Return the [X, Y] coordinate for the center point of the cell that contains the specified text.  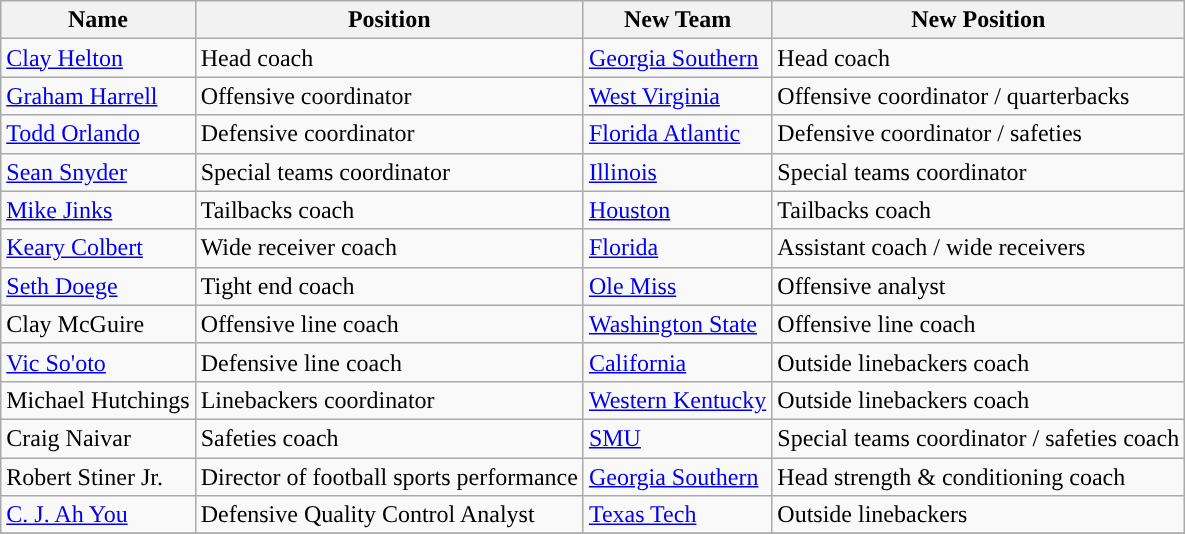
Offensive analyst [978, 286]
Washington State [677, 324]
Clay Helton [98, 58]
Offensive coordinator [389, 96]
Mike Jinks [98, 210]
Safeties coach [389, 438]
Defensive line coach [389, 362]
West Virginia [677, 96]
Keary Colbert [98, 248]
Ole Miss [677, 286]
Florida [677, 248]
Graham Harrell [98, 96]
Special teams coordinator / safeties coach [978, 438]
Sean Snyder [98, 172]
California [677, 362]
Texas Tech [677, 515]
Illinois [677, 172]
New Team [677, 20]
Wide receiver coach [389, 248]
Assistant coach / wide receivers [978, 248]
Tight end coach [389, 286]
Clay McGuire [98, 324]
Robert Stiner Jr. [98, 477]
New Position [978, 20]
Florida Atlantic [677, 134]
Outside linebackers [978, 515]
Defensive coordinator / safeties [978, 134]
Craig Naivar [98, 438]
Linebackers coordinator [389, 400]
Houston [677, 210]
Position [389, 20]
Vic So'oto [98, 362]
Offensive coordinator / quarterbacks [978, 96]
SMU [677, 438]
Western Kentucky [677, 400]
Head strength & conditioning coach [978, 477]
C. J. Ah You [98, 515]
Defensive Quality Control Analyst [389, 515]
Name [98, 20]
Director of football sports performance [389, 477]
Defensive coordinator [389, 134]
Seth Doege [98, 286]
Todd Orlando [98, 134]
Michael Hutchings [98, 400]
